Identify which cell holds the provided text, then report its [x, y] central coordinate. 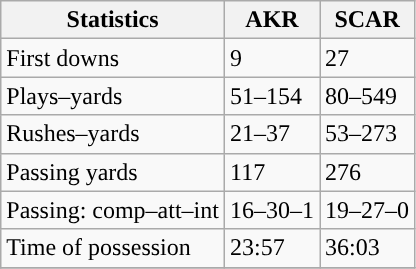
Rushes–yards [113, 134]
21–37 [272, 134]
53–273 [368, 134]
23:57 [272, 248]
51–154 [272, 96]
80–549 [368, 96]
27 [368, 58]
Time of possession [113, 248]
First downs [113, 58]
Statistics [113, 20]
16–30–1 [272, 210]
Passing: comp–att–int [113, 210]
AKR [272, 20]
117 [272, 172]
Plays–yards [113, 96]
Passing yards [113, 172]
19–27–0 [368, 210]
36:03 [368, 248]
9 [272, 58]
SCAR [368, 20]
276 [368, 172]
